Provide the [X, Y] coordinate of the cell's center where the given text is located.  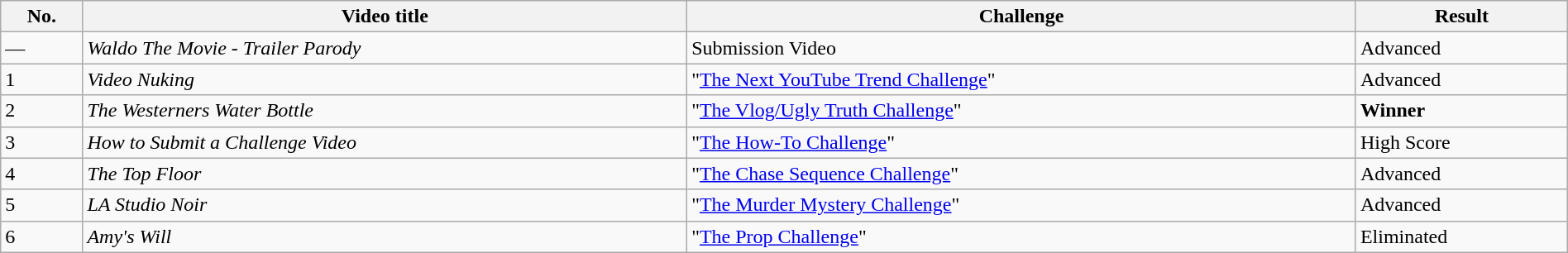
"The Chase Sequence Challenge" [1022, 174]
1 [41, 79]
How to Submit a Challenge Video [385, 142]
2 [41, 111]
"The Next YouTube Trend Challenge" [1022, 79]
4 [41, 174]
High Score [1461, 142]
"The Murder Mystery Challenge" [1022, 205]
LA Studio Noir [385, 205]
6 [41, 236]
Winner [1461, 111]
5 [41, 205]
Submission Video [1022, 48]
Amy's Will [385, 236]
"The Prop Challenge" [1022, 236]
"The Vlog/Ugly Truth Challenge" [1022, 111]
Video title [385, 17]
— [41, 48]
No. [41, 17]
The Top Floor [385, 174]
Challenge [1022, 17]
Video Nuking [385, 79]
Eliminated [1461, 236]
Result [1461, 17]
3 [41, 142]
The Westerners Water Bottle [385, 111]
"The How-To Challenge" [1022, 142]
Waldo The Movie - Trailer Parody [385, 48]
